From the cell containing the given text, extract its center point as (x, y) coordinate. 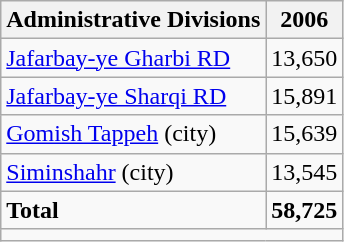
58,725 (304, 210)
Gomish Tappeh (city) (134, 134)
2006 (304, 20)
Jafarbay-ye Sharqi RD (134, 96)
13,545 (304, 172)
15,891 (304, 96)
13,650 (304, 58)
15,639 (304, 134)
Total (134, 210)
Siminshahr (city) (134, 172)
Administrative Divisions (134, 20)
Jafarbay-ye Gharbi RD (134, 58)
